Return [X, Y] of the center of cell containing provided text 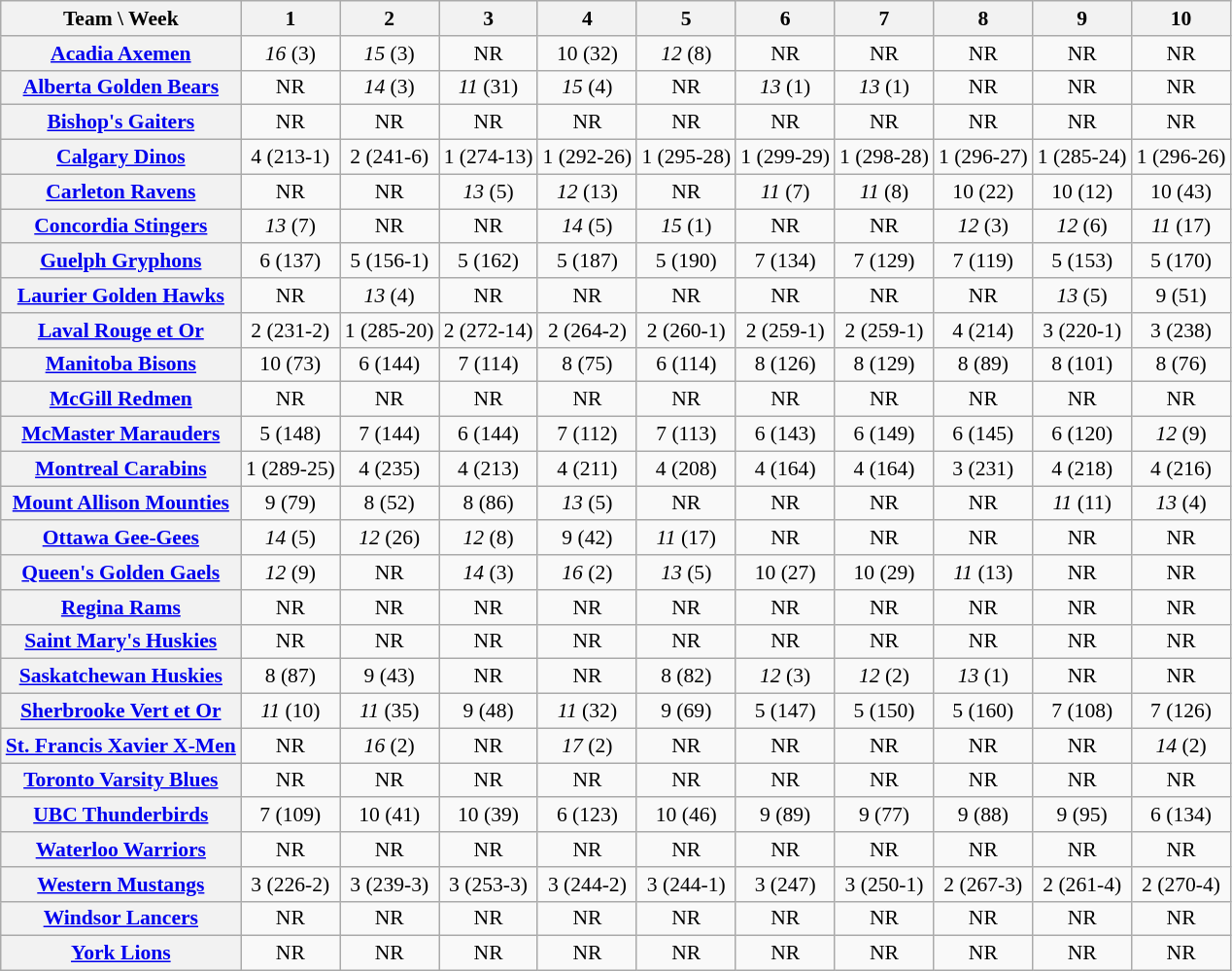
5 (190) [686, 261]
9 (43) [390, 676]
Team \ Week [120, 18]
13 (7) [291, 226]
Carleton Ravens [120, 191]
1 (298-28) [884, 157]
2 (272-14) [489, 330]
1 (299-29) [785, 157]
10 (32) [587, 53]
14 (2) [1181, 746]
Montreal Carabins [120, 468]
8 (89) [983, 364]
1 (274-13) [489, 157]
5 (148) [291, 434]
6 [785, 18]
3 [489, 18]
10 (27) [785, 572]
11 (10) [291, 711]
5 [686, 18]
4 (216) [1181, 468]
10 (43) [1181, 191]
8 (82) [686, 676]
Bishop's Gaiters [120, 122]
10 (22) [983, 191]
York Lions [120, 954]
8 (76) [1181, 364]
4 (211) [587, 468]
5 (187) [587, 261]
12 (13) [587, 191]
Western Mustangs [120, 884]
9 (95) [1082, 815]
11 (8) [884, 191]
Queen's Golden Gaels [120, 572]
6 (120) [1082, 434]
Saskatchewan Huskies [120, 676]
3 (239-3) [390, 884]
8 (129) [884, 364]
1 [291, 18]
7 (109) [291, 815]
4 (213) [489, 468]
Waterloo Warriors [120, 850]
12 (6) [1082, 226]
10 (29) [884, 572]
Ottawa Gee-Gees [120, 538]
8 [983, 18]
2 (270-4) [1181, 884]
2 (261-4) [1082, 884]
3 (250-1) [884, 884]
9 (48) [489, 711]
5 (162) [489, 261]
3 (244-1) [686, 884]
6 (114) [686, 364]
3 (244-2) [587, 884]
2 (231-2) [291, 330]
Windsor Lancers [120, 919]
5 (170) [1181, 261]
7 (126) [1181, 711]
7 (114) [489, 364]
1 (289-25) [291, 468]
10 (39) [489, 815]
9 (89) [785, 815]
Guelph Gryphons [120, 261]
2 (260-1) [686, 330]
2 (264-2) [587, 330]
11 (13) [983, 572]
3 (247) [785, 884]
10 (12) [1082, 191]
UBC Thunderbirds [120, 815]
1 (295-28) [686, 157]
5 (156-1) [390, 261]
4 (218) [1082, 468]
4 (213-1) [291, 157]
5 (160) [983, 711]
7 (112) [587, 434]
3 (231) [983, 468]
3 (238) [1181, 330]
Acadia Axemen [120, 53]
8 (126) [785, 364]
5 (153) [1082, 261]
4 (214) [983, 330]
1 (292-26) [587, 157]
9 (42) [587, 538]
8 (86) [489, 503]
Alberta Golden Bears [120, 87]
9 [1082, 18]
7 (134) [785, 261]
Manitoba Bisons [120, 364]
7 (144) [390, 434]
3 (220-1) [1082, 330]
3 (226-2) [291, 884]
6 (134) [1181, 815]
16 (3) [291, 53]
Regina Rams [120, 607]
Mount Allison Mounties [120, 503]
St. Francis Xavier X-Men [120, 746]
11 (32) [587, 711]
6 (149) [884, 434]
8 (52) [390, 503]
5 (150) [884, 711]
7 (108) [1082, 711]
6 (145) [983, 434]
15 (4) [587, 87]
8 (101) [1082, 364]
7 (119) [983, 261]
Toronto Varsity Blues [120, 780]
17 (2) [587, 746]
8 (87) [291, 676]
2 [390, 18]
15 (3) [390, 53]
10 (41) [390, 815]
Laurier Golden Hawks [120, 295]
11 (31) [489, 87]
5 (147) [785, 711]
7 (129) [884, 261]
2 (241-6) [390, 157]
1 (296-27) [983, 157]
Laval Rouge et Or [120, 330]
4 [587, 18]
1 (296-26) [1181, 157]
10 [1181, 18]
7 [884, 18]
10 (46) [686, 815]
9 (77) [884, 815]
10 (73) [291, 364]
6 (137) [291, 261]
2 (267-3) [983, 884]
6 (143) [785, 434]
7 (113) [686, 434]
12 (26) [390, 538]
12 (2) [884, 676]
1 (285-20) [390, 330]
9 (88) [983, 815]
9 (79) [291, 503]
Calgary Dinos [120, 157]
Concordia Stingers [120, 226]
8 (75) [587, 364]
11 (7) [785, 191]
1 (285-24) [1082, 157]
15 (1) [686, 226]
9 (51) [1181, 295]
4 (208) [686, 468]
3 (253-3) [489, 884]
11 (11) [1082, 503]
McMaster Marauders [120, 434]
Saint Mary's Huskies [120, 642]
11 (35) [390, 711]
McGill Redmen [120, 399]
6 (123) [587, 815]
9 (69) [686, 711]
4 (235) [390, 468]
Sherbrooke Vert et Or [120, 711]
